Return the (X, Y) coordinate for the center point of the cell that contains the specified text.  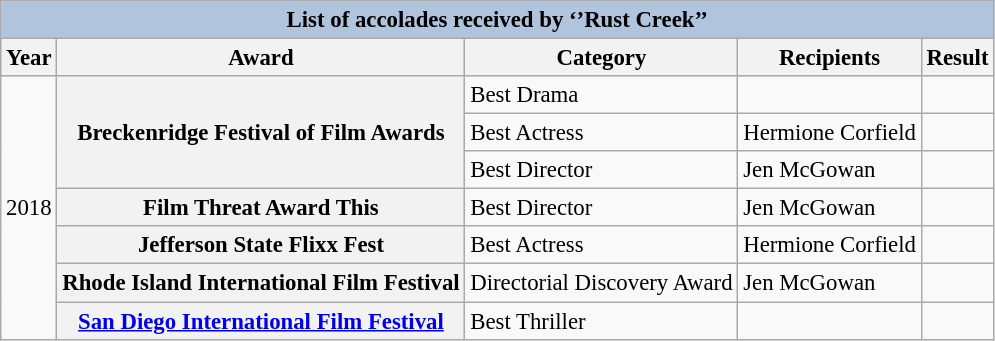
Result (958, 58)
Directorial Discovery Award (602, 283)
Rhode Island International Film Festival (261, 283)
Best Drama (602, 95)
Best Thriller (602, 321)
2018 (29, 208)
List of accolades received by ‘’Rust Creek’’ (498, 20)
Breckenridge Festival of Film Awards (261, 132)
Film Threat Award This (261, 208)
Year (29, 58)
San Diego International Film Festival (261, 321)
Jefferson State Flixx Fest (261, 245)
Award (261, 58)
Category (602, 58)
Recipients (830, 58)
